Provide the (X, Y) coordinate of the cell's center where the given text is located.  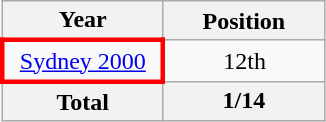
1/14 (244, 101)
Total (82, 101)
Sydney 2000 (82, 60)
12th (244, 60)
Year (82, 21)
Position (244, 21)
